Pinpoint the cell where the given text exists, returning its (X, Y) midpoint coordinate. 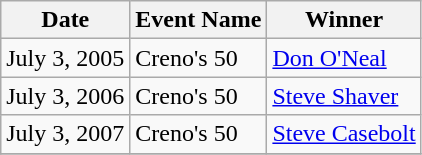
Winner (344, 20)
Don O'Neal (344, 58)
July 3, 2007 (66, 134)
July 3, 2006 (66, 96)
Steve Shaver (344, 96)
Steve Casebolt (344, 134)
Date (66, 20)
July 3, 2005 (66, 58)
Event Name (198, 20)
